Pinpoint the cell where the given text exists, returning its (X, Y) midpoint coordinate. 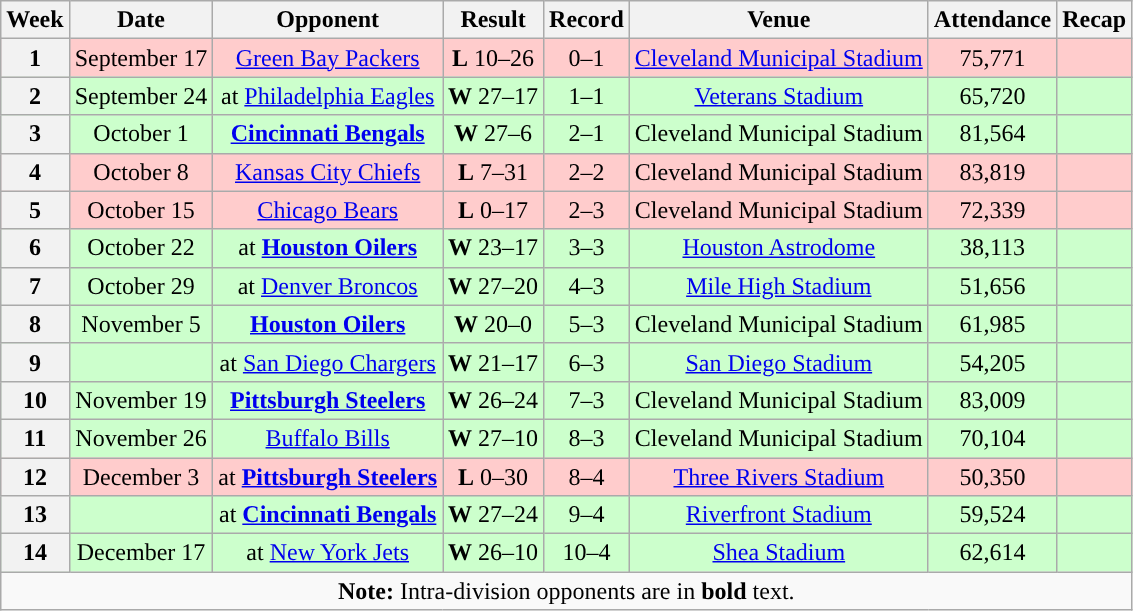
October 8 (141, 172)
7–3 (587, 400)
at Cincinnati Bengals (328, 515)
Houston Oilers (328, 324)
Recap (1094, 20)
72,339 (992, 210)
L 10–26 (494, 58)
59,524 (992, 515)
W 27–24 (494, 515)
November 26 (141, 438)
6–3 (587, 362)
Mile High Stadium (778, 286)
2–1 (587, 134)
13 (35, 515)
Result (494, 20)
8–4 (587, 477)
81,564 (992, 134)
W 23–17 (494, 248)
12 (35, 477)
December 17 (141, 553)
Cincinnati Bengals (328, 134)
Riverfront Stadium (778, 515)
2 (35, 96)
September 24 (141, 96)
62,614 (992, 553)
L 0–17 (494, 210)
1–1 (587, 96)
at Pittsburgh Steelers (328, 477)
38,113 (992, 248)
Week (35, 20)
December 3 (141, 477)
8–3 (587, 438)
4 (35, 172)
November 5 (141, 324)
Kansas City Chiefs (328, 172)
W 21–17 (494, 362)
at Philadelphia Eagles (328, 96)
October 15 (141, 210)
W 20–0 (494, 324)
Attendance (992, 20)
W 27–6 (494, 134)
Date (141, 20)
11 (35, 438)
6 (35, 248)
Note: Intra-division opponents are in bold text. (566, 591)
Shea Stadium (778, 553)
9–4 (587, 515)
61,985 (992, 324)
October 22 (141, 248)
at San Diego Chargers (328, 362)
L 0–30 (494, 477)
at Denver Broncos (328, 286)
W 27–10 (494, 438)
50,350 (992, 477)
Pittsburgh Steelers (328, 400)
9 (35, 362)
Green Bay Packers (328, 58)
November 19 (141, 400)
L 7–31 (494, 172)
0–1 (587, 58)
83,009 (992, 400)
10–4 (587, 553)
Three Rivers Stadium (778, 477)
2–3 (587, 210)
51,656 (992, 286)
7 (35, 286)
W 26–24 (494, 400)
70,104 (992, 438)
Houston Astrodome (778, 248)
1 (35, 58)
10 (35, 400)
8 (35, 324)
5–3 (587, 324)
4–3 (587, 286)
W 27–20 (494, 286)
Opponent (328, 20)
3–3 (587, 248)
65,720 (992, 96)
3 (35, 134)
54,205 (992, 362)
September 17 (141, 58)
Veterans Stadium (778, 96)
75,771 (992, 58)
5 (35, 210)
Buffalo Bills (328, 438)
Chicago Bears (328, 210)
W 27–17 (494, 96)
at New York Jets (328, 553)
October 29 (141, 286)
San Diego Stadium (778, 362)
Venue (778, 20)
Record (587, 20)
October 1 (141, 134)
at Houston Oilers (328, 248)
W 26–10 (494, 553)
14 (35, 553)
2–2 (587, 172)
83,819 (992, 172)
